Scan for the cell matching the given text and deliver its (x, y) coordinate at center. 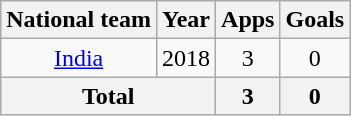
Year (186, 20)
Apps (248, 20)
National team (79, 20)
2018 (186, 58)
Total (108, 96)
India (79, 58)
Goals (315, 20)
